Determine the [X, Y] coordinate at the center of the cell enclosing the given text.  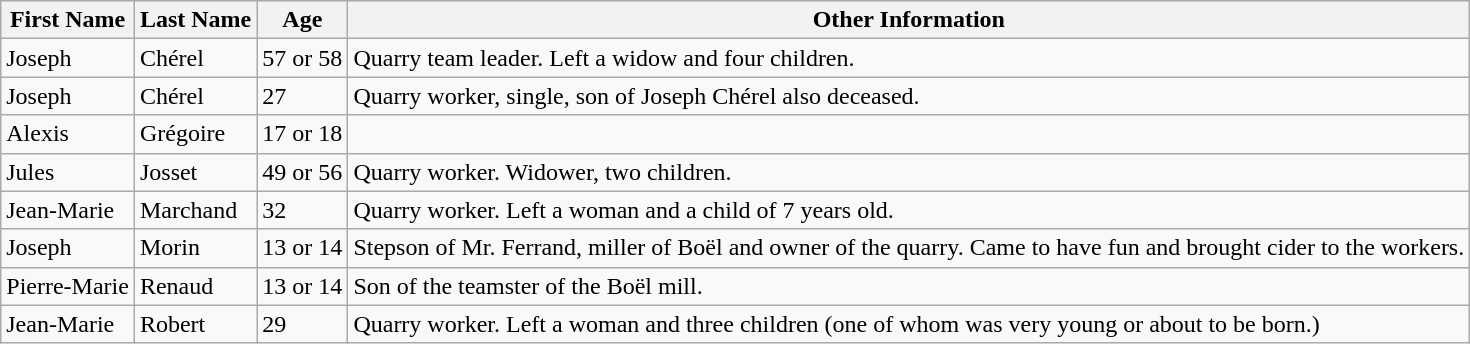
Son of the teamster of the Boël mill. [909, 286]
32 [302, 210]
Grégoire [195, 134]
Josset [195, 172]
29 [302, 324]
57 or 58 [302, 58]
Renaud [195, 286]
Quarry team leader. Left a widow and four children. [909, 58]
Age [302, 20]
Quarry worker. Widower, two children. [909, 172]
Quarry worker. Left a woman and a child of 7 years old. [909, 210]
Marchand [195, 210]
17 or 18 [302, 134]
Quarry worker, single, son of Joseph Chérel also deceased. [909, 96]
First Name [68, 20]
Last Name [195, 20]
Robert [195, 324]
49 or 56 [302, 172]
Jules [68, 172]
Pierre-Marie [68, 286]
Morin [195, 248]
27 [302, 96]
Stepson of Mr. Ferrand, miller of Boël and owner of the quarry. Came to have fun and brought cider to the workers. [909, 248]
Quarry worker. Left a woman and three children (one of whom was very young or about to be born.) [909, 324]
Alexis [68, 134]
Other Information [909, 20]
